Search for the cell housing the specified text and yield its [X, Y] center coordinate. 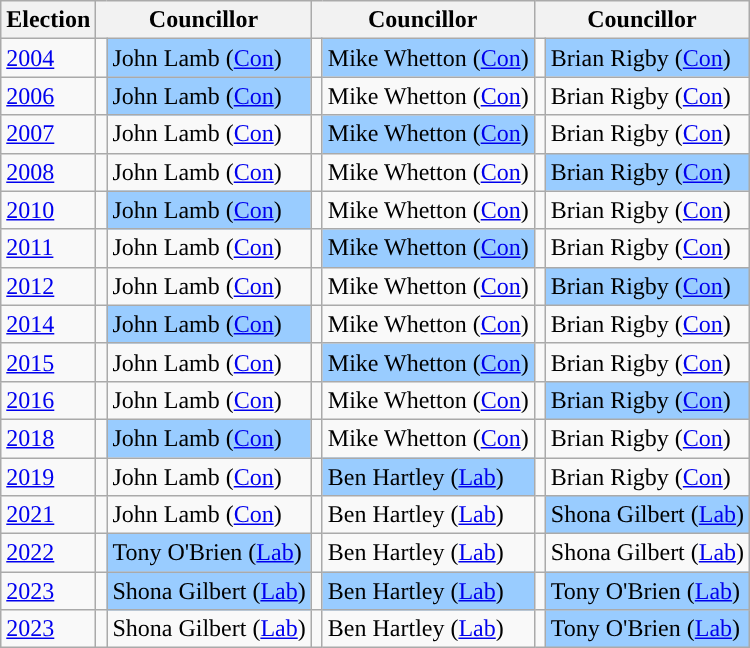
2008 [48, 172]
2012 [48, 286]
2015 [48, 362]
2011 [48, 248]
2016 [48, 400]
2018 [48, 438]
2004 [48, 58]
Election [48, 20]
2006 [48, 96]
2019 [48, 477]
2021 [48, 515]
2010 [48, 210]
2022 [48, 553]
2014 [48, 324]
2007 [48, 134]
